Identify which cell holds the provided text, then report its (X, Y) central coordinate. 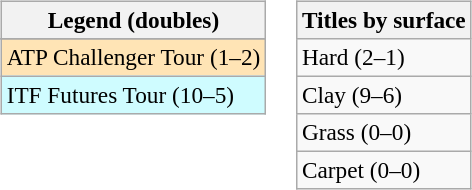
Grass (0–0) (384, 133)
ATP Challenger Tour (1–2) (133, 57)
Hard (2–1) (384, 57)
Carpet (0–0) (384, 171)
ITF Futures Tour (10–5) (133, 95)
Titles by surface (384, 20)
Legend (doubles) (133, 20)
Clay (9–6) (384, 95)
